Provide the [X, Y] coordinate of the cell's center where the given text is located.  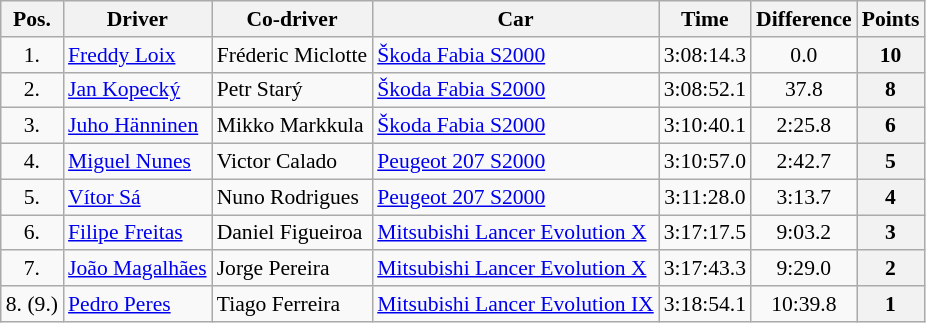
1 [891, 304]
3:08:52.1 [705, 90]
Pos. [32, 19]
3:10:40.1 [705, 126]
7. [32, 269]
Petr Starý [292, 90]
2:42.7 [804, 162]
3:13.7 [804, 197]
Miguel Nunes [138, 162]
10:39.8 [804, 304]
8. (9.) [32, 304]
1. [32, 55]
3:08:14.3 [705, 55]
Nuno Rodrigues [292, 197]
2:25.8 [804, 126]
0.0 [804, 55]
Jan Kopecký [138, 90]
Difference [804, 19]
Filipe Freitas [138, 233]
3:11:28.0 [705, 197]
Driver [138, 19]
10 [891, 55]
Victor Calado [292, 162]
Time [705, 19]
Fréderic Miclotte [292, 55]
3:10:57.0 [705, 162]
3:18:54.1 [705, 304]
8 [891, 90]
37.8 [804, 90]
9:03.2 [804, 233]
Juho Hänninen [138, 126]
Jorge Pereira [292, 269]
3:17:43.3 [705, 269]
Pedro Peres [138, 304]
3. [32, 126]
6 [891, 126]
3 [891, 233]
9:29.0 [804, 269]
Vítor Sá [138, 197]
Car [516, 19]
4. [32, 162]
5 [891, 162]
Freddy Loix [138, 55]
Daniel Figueiroa [292, 233]
João Magalhães [138, 269]
5. [32, 197]
Mikko Markkula [292, 126]
Co-driver [292, 19]
4 [891, 197]
Points [891, 19]
Tiago Ferreira [292, 304]
2 [891, 269]
6. [32, 233]
3:17:17.5 [705, 233]
Mitsubishi Lancer Evolution IX [516, 304]
2. [32, 90]
